Locate the cell with the specified text and output its [X, Y] center coordinate. 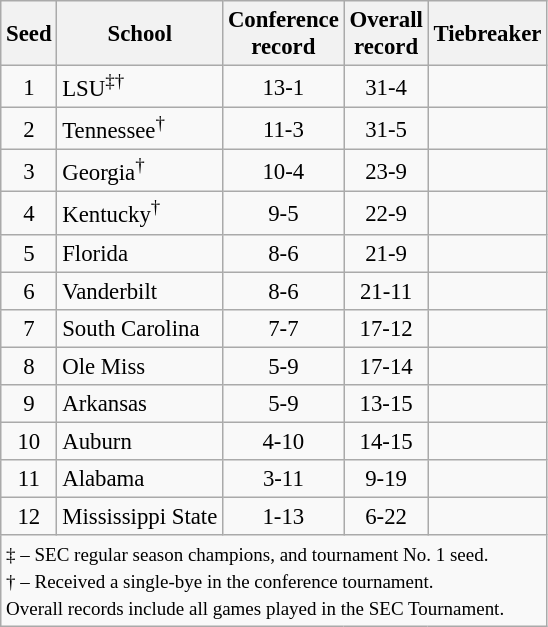
9-5 [284, 213]
31-4 [386, 87]
Seed [29, 34]
Conferencerecord [284, 34]
LSU‡† [140, 87]
Georgia† [140, 171]
11 [29, 479]
22-9 [386, 213]
Ole Miss [140, 366]
4 [29, 213]
South Carolina [140, 328]
Kentucky† [140, 213]
7-7 [284, 328]
10-4 [284, 171]
Mississippi State [140, 516]
Tiebreaker [488, 34]
21-9 [386, 253]
9 [29, 404]
Florida [140, 253]
11-3 [284, 129]
12 [29, 516]
3-11 [284, 479]
5 [29, 253]
School [140, 34]
1-13 [284, 516]
8 [29, 366]
Arkansas [140, 404]
31-5 [386, 129]
Tennessee† [140, 129]
Auburn [140, 441]
21-11 [386, 291]
14-15 [386, 441]
Vanderbilt [140, 291]
7 [29, 328]
4-10 [284, 441]
17-12 [386, 328]
17-14 [386, 366]
6 [29, 291]
9-19 [386, 479]
2 [29, 129]
Alabama [140, 479]
23-9 [386, 171]
6-22 [386, 516]
3 [29, 171]
13-15 [386, 404]
1 [29, 87]
13-1 [284, 87]
10 [29, 441]
Overallrecord [386, 34]
